Output the [X, Y] coordinate of the center of the cell containing the given text.  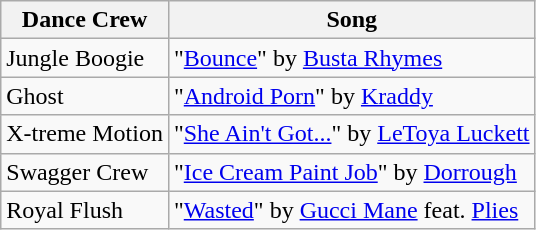
Dance Crew [85, 20]
"Android Porn" by Kraddy [352, 96]
Royal Flush [85, 210]
Song [352, 20]
Jungle Boogie [85, 58]
"Bounce" by Busta Rhymes [352, 58]
Swagger Crew [85, 172]
X-treme Motion [85, 134]
"She Ain't Got..." by LeToya Luckett [352, 134]
"Wasted" by Gucci Mane feat. Plies [352, 210]
"Ice Cream Paint Job" by Dorrough [352, 172]
Ghost [85, 96]
